Find where the given text appears and provide that cell's center as (x, y) coordinate. 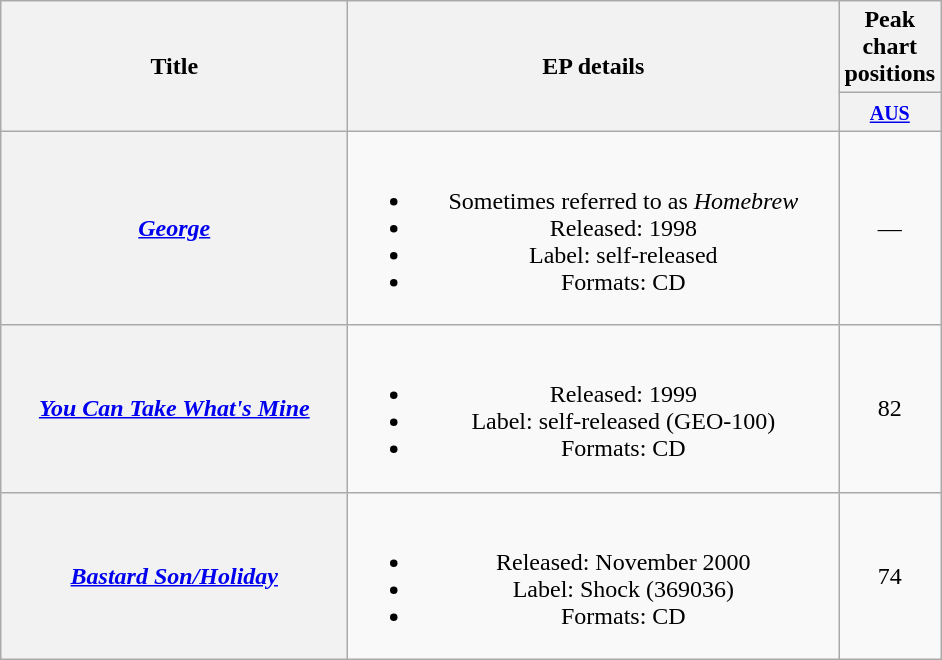
82 (890, 408)
Released: November 2000Label: Shock (369036)Formats: CD (594, 576)
Title (174, 66)
Released: 1999Label: self-released (GEO-100)Formats: CD (594, 408)
Sometimes referred to as HomebrewReleased: 1998Label: self-releasedFormats: CD (594, 228)
Peak chart positions (890, 47)
EP details (594, 66)
— (890, 228)
George (174, 228)
74 (890, 576)
You Can Take What's Mine (174, 408)
AUS (890, 112)
Bastard Son/Holiday (174, 576)
